Return [x, y] of the center of cell containing provided text 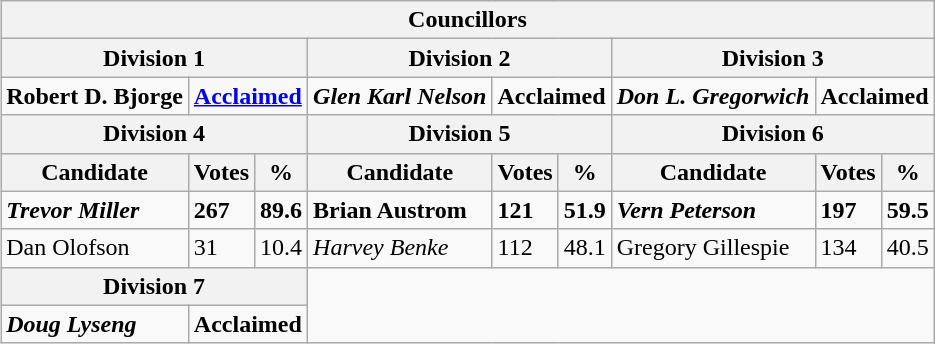
Trevor Miller [95, 210]
Division 1 [154, 58]
112 [525, 248]
134 [848, 248]
121 [525, 210]
Division 6 [772, 134]
48.1 [584, 248]
51.9 [584, 210]
31 [221, 248]
89.6 [282, 210]
59.5 [908, 210]
Robert D. Bjorge [95, 96]
10.4 [282, 248]
Division 4 [154, 134]
Doug Lyseng [95, 324]
Gregory Gillespie [713, 248]
40.5 [908, 248]
267 [221, 210]
Vern Peterson [713, 210]
Councillors [468, 20]
Division 7 [154, 286]
197 [848, 210]
Glen Karl Nelson [400, 96]
Division 5 [460, 134]
Division 3 [772, 58]
Dan Olofson [95, 248]
Don L. Gregorwich [713, 96]
Brian Austrom [400, 210]
Division 2 [460, 58]
Harvey Benke [400, 248]
